Capture the cell that displays the provided text and extract its [x, y] central coordinate. 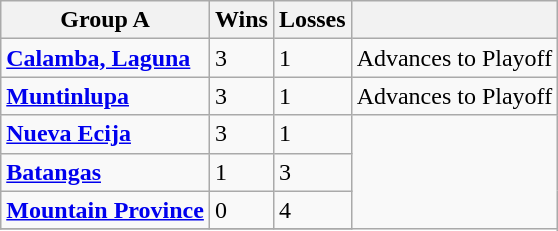
4 [312, 210]
Calamba, Laguna [106, 58]
Losses [312, 20]
Nueva Ecija [106, 134]
Mountain Province [106, 210]
Muntinlupa [106, 96]
Group A [106, 20]
Wins [241, 20]
Batangas [106, 172]
0 [241, 210]
